Detect which cell encompasses the target text, then output its (X, Y) center coordinate. 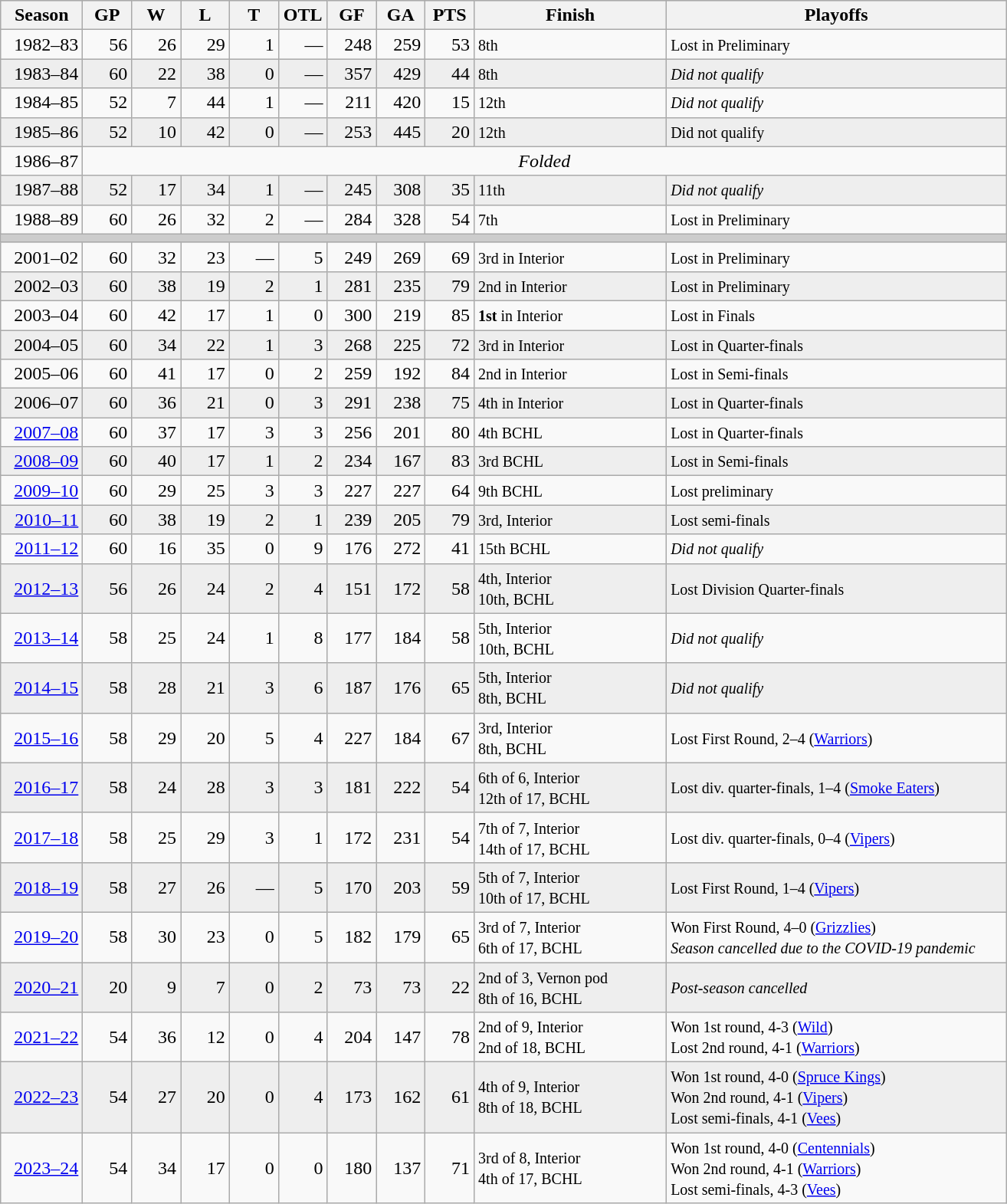
84 (450, 374)
2001–02 (41, 257)
1982–83 (41, 44)
15 (450, 103)
Lost div. quarter-finals, 1–4 (Smoke Eaters) (837, 788)
308 (401, 190)
2013–14 (41, 638)
300 (352, 315)
4th BCHL (570, 432)
201 (401, 432)
2003–04 (41, 315)
1987–88 (41, 190)
W (156, 15)
75 (450, 403)
67 (450, 737)
Season (41, 15)
137 (401, 1168)
225 (401, 344)
72 (450, 344)
291 (352, 403)
7th of 7, Interior14th of 17, BCHL (570, 837)
1984–85 (41, 103)
219 (401, 315)
1986–87 (41, 161)
4th, Interior10th, BCHL (570, 589)
281 (352, 286)
2020–21 (41, 987)
2010–11 (41, 520)
64 (450, 490)
69 (450, 257)
3rd, Interior8th, BCHL (570, 737)
162 (401, 1097)
3rd of 8, Interior4th of 17, BCHL (570, 1168)
2008–09 (41, 461)
Lost First Round, 1–4 (Vipers) (837, 887)
192 (401, 374)
2019–20 (41, 937)
40 (156, 461)
268 (352, 344)
4th of 9, Interior8th of 18, BCHL (570, 1097)
272 (401, 549)
167 (401, 461)
173 (352, 1097)
83 (450, 461)
6th of 6, Interior12th of 17, BCHL (570, 788)
9th BCHL (570, 490)
3rd BCHL (570, 461)
12 (205, 1038)
Lost semi-finals (837, 520)
2007–08 (41, 432)
5th of 7, Interior10th of 17, BCHL (570, 887)
2005–06 (41, 374)
OTL (303, 15)
284 (352, 219)
Lost in Finals (837, 315)
2004–05 (41, 344)
85 (450, 315)
5th, Interior8th, BCHL (570, 688)
231 (401, 837)
Lost div. quarter-finals, 0–4 (Vipers) (837, 837)
8 (303, 638)
357 (352, 74)
2002–03 (41, 286)
256 (352, 432)
37 (156, 432)
2006–07 (41, 403)
Won First Round, 4–0 (Grizzlies)Season cancelled due to the COVID-19 pandemic (837, 937)
234 (352, 461)
239 (352, 520)
222 (401, 788)
2nd of 9, Interior2nd of 18, BCHL (570, 1038)
1st in Interior (570, 315)
71 (450, 1168)
2nd of 3, Vernon pod8th of 16, BCHL (570, 987)
PTS (450, 15)
Won 1st round, 4-0 (Centennials)Won 2nd round, 4-1 (Warriors)Lost semi-finals, 4-3 (Vees) (837, 1168)
269 (401, 257)
Playoffs (837, 15)
11th (570, 190)
3rd, Interior (570, 520)
429 (401, 74)
15th BCHL (570, 549)
10 (156, 132)
420 (401, 103)
248 (352, 44)
151 (352, 589)
445 (401, 132)
253 (352, 132)
Lost First Round, 2–4 (Warriors) (837, 737)
2014–15 (41, 688)
Lost preliminary (837, 490)
1983–84 (41, 74)
59 (450, 887)
249 (352, 257)
2012–13 (41, 589)
T (254, 15)
179 (401, 937)
Folded (544, 161)
7th (570, 219)
170 (352, 887)
2018–19 (41, 887)
245 (352, 190)
205 (401, 520)
GP (107, 15)
16 (156, 549)
30 (156, 937)
L (205, 15)
Lost Division Quarter-finals (837, 589)
Post-season cancelled (837, 987)
147 (401, 1038)
211 (352, 103)
180 (352, 1168)
3rd of 7, Interior6th of 17, BCHL (570, 937)
2011–12 (41, 549)
6 (303, 688)
181 (352, 788)
328 (401, 219)
GF (352, 15)
203 (401, 887)
182 (352, 937)
Won 1st round, 4-0 (Spruce Kings)Won 2nd round, 4-1 (Vipers)Lost semi-finals, 4-1 (Vees) (837, 1097)
61 (450, 1097)
2015–16 (41, 737)
2021–22 (41, 1038)
4th in Interior (570, 403)
1985–86 (41, 132)
2009–10 (41, 490)
80 (450, 432)
2022–23 (41, 1097)
GA (401, 15)
53 (450, 44)
187 (352, 688)
Finish (570, 15)
204 (352, 1038)
238 (401, 403)
5th, Interior10th, BCHL (570, 638)
1988–89 (41, 219)
Won 1st round, 4-3 (Wild)Lost 2nd round, 4-1 (Warriors) (837, 1038)
2017–18 (41, 837)
2016–17 (41, 788)
177 (352, 638)
2023–24 (41, 1168)
78 (450, 1038)
235 (401, 286)
